Find where the given text appears and provide that cell's center as [x, y] coordinate. 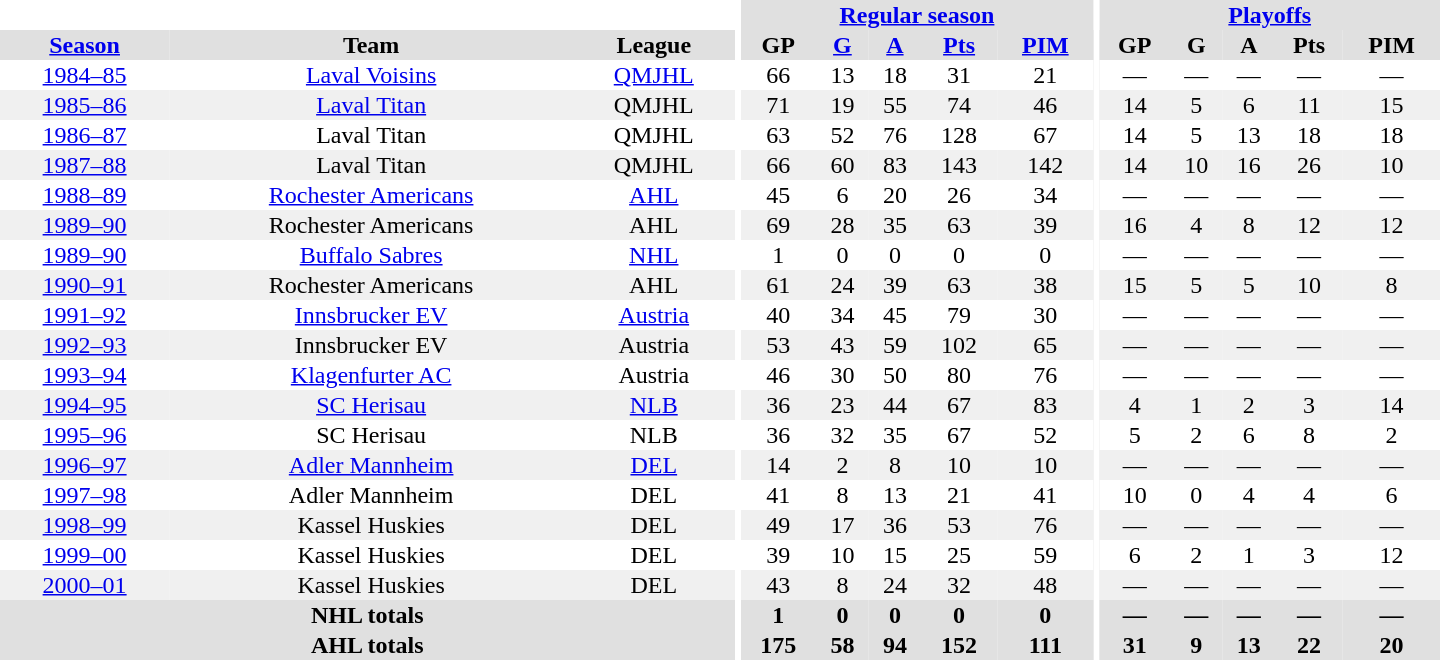
19 [842, 105]
1996–97 [84, 465]
Laval Voisins [371, 75]
102 [959, 345]
1986–87 [84, 135]
128 [959, 135]
25 [959, 555]
Klagenfurter AC [371, 375]
69 [778, 225]
League [654, 45]
1990–91 [84, 285]
NHL totals [368, 615]
1992–93 [84, 345]
55 [895, 105]
50 [895, 375]
1997–98 [84, 495]
1993–94 [84, 375]
1991–92 [84, 315]
38 [1046, 285]
58 [842, 645]
142 [1046, 165]
143 [959, 165]
111 [1046, 645]
1985–86 [84, 105]
9 [1196, 645]
Regular season [916, 15]
1999–00 [84, 555]
NHL [654, 255]
1988–89 [84, 195]
17 [842, 525]
Playoffs [1270, 15]
175 [778, 645]
Team [371, 45]
Season [84, 45]
2000–01 [84, 585]
1987–88 [84, 165]
1998–99 [84, 525]
152 [959, 645]
79 [959, 315]
44 [895, 405]
61 [778, 285]
71 [778, 105]
11 [1309, 105]
1995–96 [84, 435]
Buffalo Sabres [371, 255]
60 [842, 165]
AHL totals [368, 645]
28 [842, 225]
49 [778, 525]
48 [1046, 585]
65 [1046, 345]
22 [1309, 645]
1984–85 [84, 75]
1994–95 [84, 405]
23 [842, 405]
74 [959, 105]
94 [895, 645]
40 [778, 315]
80 [959, 375]
